Identify which cell holds the provided text, then report its [X, Y] central coordinate. 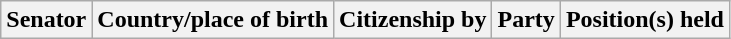
Citizenship by [413, 20]
Position(s) held [644, 20]
Country/place of birth [213, 20]
Senator [46, 20]
Party [526, 20]
